Locate the cell with the specified text and output its (X, Y) center coordinate. 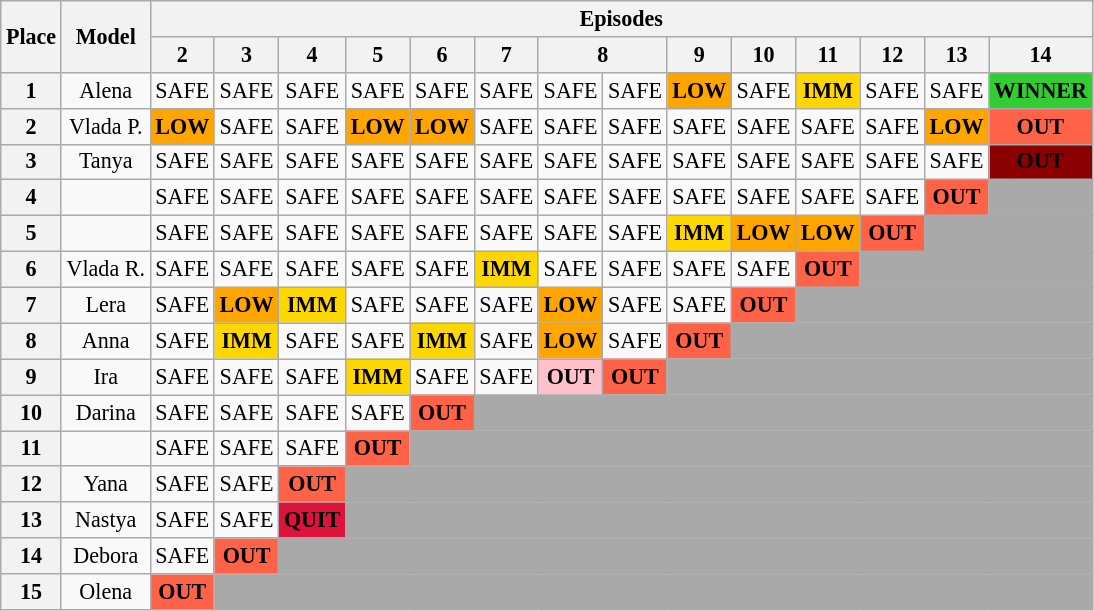
Place (32, 36)
QUIT (312, 520)
Vlada R. (106, 269)
15 (32, 591)
Lera (106, 305)
Episodes (621, 18)
Tanya (106, 162)
1 (32, 90)
Nastya (106, 520)
Yana (106, 484)
Olena (106, 591)
WINNER (1041, 90)
Ira (106, 377)
Model (106, 36)
Anna (106, 341)
Alena (106, 90)
Debora (106, 556)
Vlada P. (106, 126)
Darina (106, 412)
